Identify which cell holds the provided text, then report its (X, Y) central coordinate. 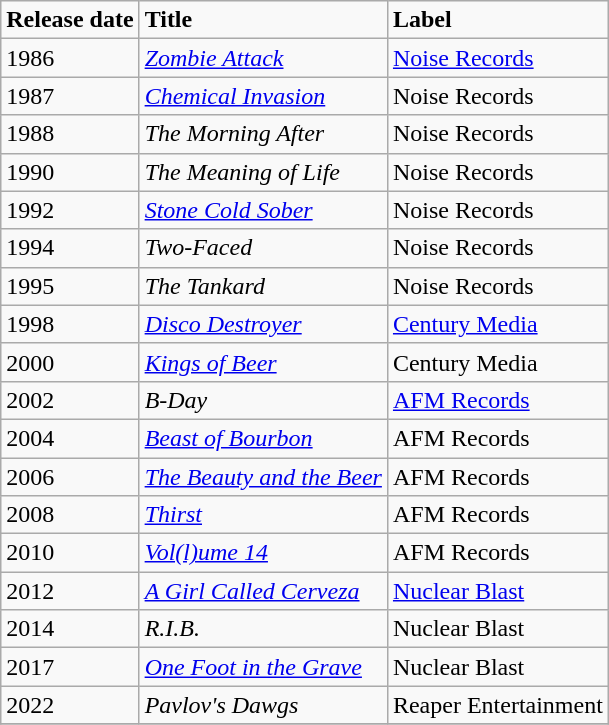
Kings of Beer (263, 362)
Release date (70, 20)
1992 (70, 210)
2004 (70, 438)
One Foot in the Grave (263, 667)
Two-Faced (263, 248)
Chemical Invasion (263, 96)
2017 (70, 667)
B-Day (263, 400)
1990 (70, 172)
The Beauty and the Beer (263, 477)
Disco Destroyer (263, 324)
1986 (70, 58)
2022 (70, 705)
Stone Cold Sober (263, 210)
1998 (70, 324)
The Meaning of Life (263, 172)
Thirst (263, 515)
1987 (70, 96)
1995 (70, 286)
The Tankard (263, 286)
2000 (70, 362)
R.I.B. (263, 629)
2010 (70, 553)
2012 (70, 591)
Zombie Attack (263, 58)
1994 (70, 248)
Title (263, 20)
2008 (70, 515)
Vol(l)ume 14 (263, 553)
1988 (70, 134)
Pavlov's Dawgs (263, 705)
A Girl Called Cerveza (263, 591)
Label (498, 20)
2002 (70, 400)
Beast of Bourbon (263, 438)
Reaper Entertainment (498, 705)
2006 (70, 477)
2014 (70, 629)
The Morning After (263, 134)
